Scan for the cell matching the given text and deliver its [x, y] coordinate at center. 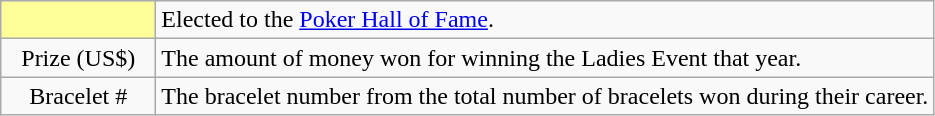
The amount of money won for winning the Ladies Event that year. [545, 58]
Bracelet # [78, 96]
The bracelet number from the total number of bracelets won during their career. [545, 96]
Elected to the Poker Hall of Fame. [545, 20]
Prize (US$) [78, 58]
